Capture the cell that displays the provided text and extract its (X, Y) central coordinate. 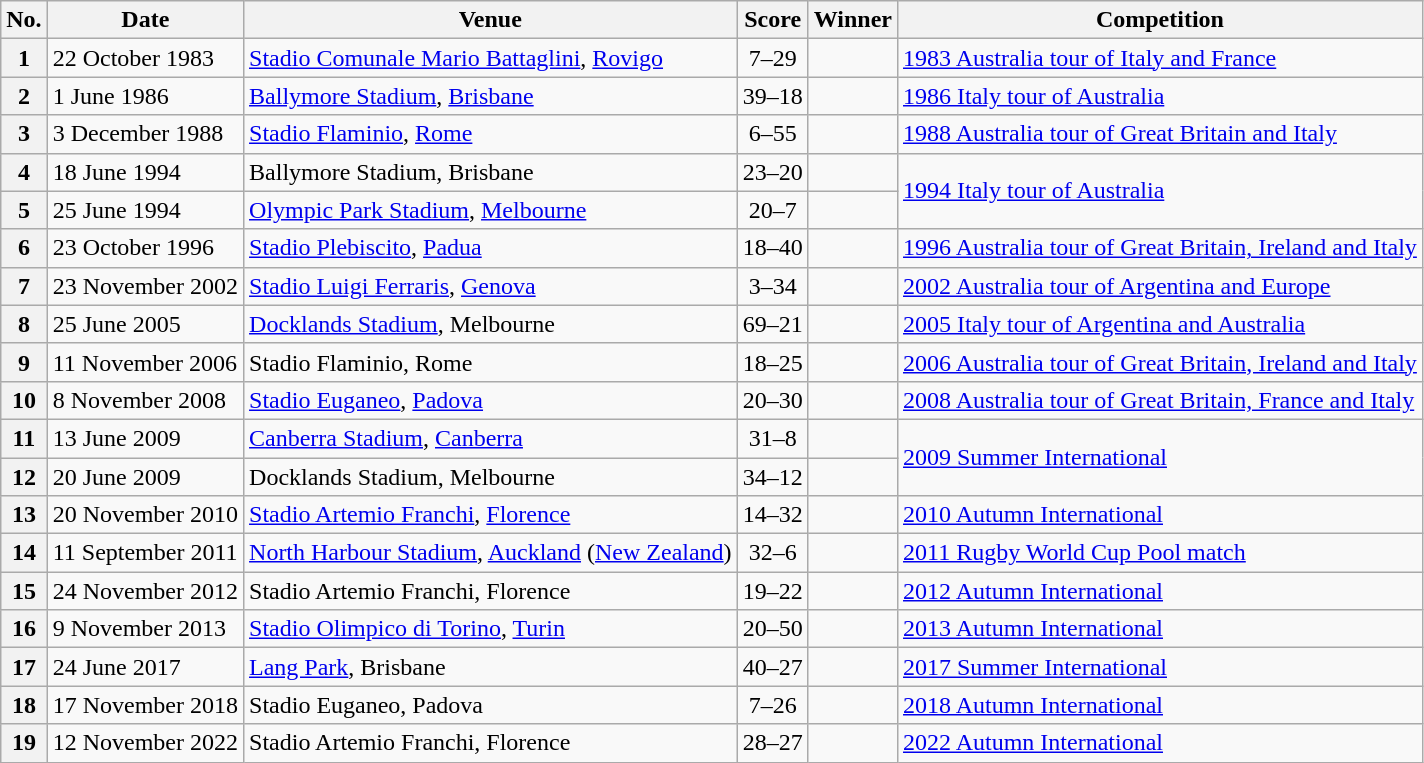
Stadio Comunale Mario Battaglini, Rovigo (491, 58)
Date (145, 20)
19 (24, 743)
24 June 2017 (145, 667)
2017 Summer International (1160, 667)
23 November 2002 (145, 286)
4 (24, 172)
5 (24, 210)
Canberra Stadium, Canberra (491, 438)
18 (24, 705)
13 June 2009 (145, 438)
1994 Italy tour of Australia (1160, 191)
2013 Autumn International (1160, 629)
2012 Autumn International (1160, 591)
Stadio Luigi Ferraris, Genova (491, 286)
23 October 1996 (145, 248)
16 (24, 629)
20 November 2010 (145, 515)
11 (24, 438)
2022 Autumn International (1160, 743)
22 October 1983 (145, 58)
17 November 2018 (145, 705)
2009 Summer International (1160, 457)
6 (24, 248)
69–21 (772, 324)
13 (24, 515)
10 (24, 400)
14–32 (772, 515)
2018 Autumn International (1160, 705)
12 (24, 477)
24 November 2012 (145, 591)
Stadio Plebiscito, Padua (491, 248)
17 (24, 667)
8 November 2008 (145, 400)
6–55 (772, 134)
1 June 1986 (145, 96)
Score (772, 20)
Competition (1160, 20)
20 June 2009 (145, 477)
14 (24, 553)
7 (24, 286)
32–6 (772, 553)
31–8 (772, 438)
25 June 1994 (145, 210)
8 (24, 324)
34–12 (772, 477)
20–30 (772, 400)
Venue (491, 20)
20–7 (772, 210)
Winner (852, 20)
18–40 (772, 248)
9 (24, 362)
40–27 (772, 667)
7–26 (772, 705)
15 (24, 591)
1996 Australia tour of Great Britain, Ireland and Italy (1160, 248)
12 November 2022 (145, 743)
2006 Australia tour of Great Britain, Ireland and Italy (1160, 362)
25 June 2005 (145, 324)
18 June 1994 (145, 172)
2005 Italy tour of Argentina and Australia (1160, 324)
39–18 (772, 96)
23–20 (772, 172)
7–29 (772, 58)
1986 Italy tour of Australia (1160, 96)
20–50 (772, 629)
2010 Autumn International (1160, 515)
3–34 (772, 286)
2011 Rugby World Cup Pool match (1160, 553)
Olympic Park Stadium, Melbourne (491, 210)
19–22 (772, 591)
2002 Australia tour of Argentina and Europe (1160, 286)
18–25 (772, 362)
Lang Park, Brisbane (491, 667)
1988 Australia tour of Great Britain and Italy (1160, 134)
3 (24, 134)
3 December 1988 (145, 134)
2 (24, 96)
1983 Australia tour of Italy and France (1160, 58)
North Harbour Stadium, Auckland (New Zealand) (491, 553)
11 November 2006 (145, 362)
1 (24, 58)
28–27 (772, 743)
2008 Australia tour of Great Britain, France and Italy (1160, 400)
Stadio Olimpico di Torino, Turin (491, 629)
No. (24, 20)
9 November 2013 (145, 629)
11 September 2011 (145, 553)
